Find where the given text appears and provide that cell's center as [x, y] coordinate. 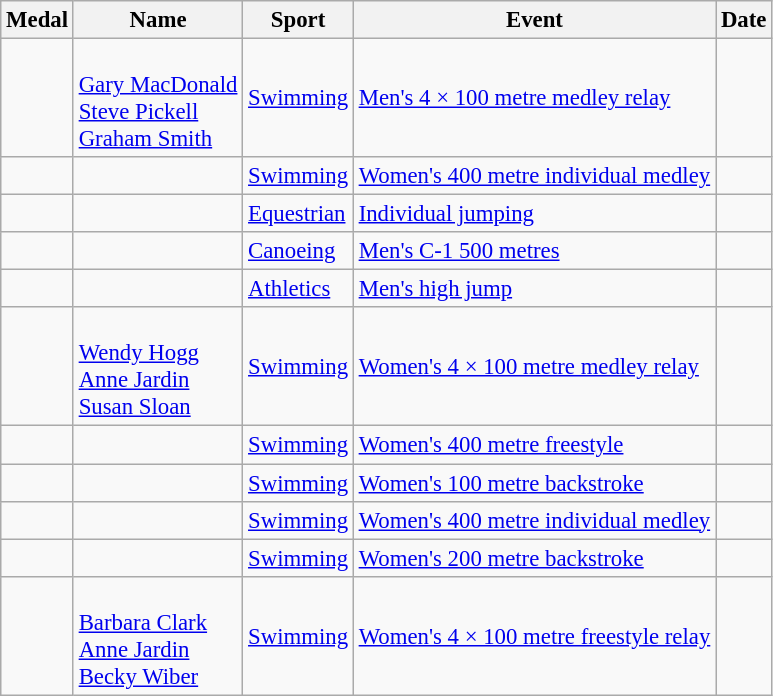
Women's 400 metre freestyle [534, 445]
Name [158, 20]
Sport [298, 20]
Women's 4 × 100 metre freestyle relay [534, 636]
Women's 4 × 100 metre medley relay [534, 368]
Women's 100 metre backstroke [534, 483]
Individual jumping [534, 214]
Women's 200 metre backstroke [534, 558]
Men's high jump [534, 289]
Equestrian [298, 214]
Event [534, 20]
Athletics [298, 289]
Date [744, 20]
Gary MacDonaldSteve PickellGraham Smith [158, 98]
Barbara ClarkAnne JardinBecky Wiber [158, 636]
Canoeing [298, 251]
Wendy HoggAnne JardinSusan Sloan [158, 368]
Men's 4 × 100 metre medley relay [534, 98]
Medal [38, 20]
Men's C-1 500 metres [534, 251]
